Return (x, y) of the center of cell containing provided text 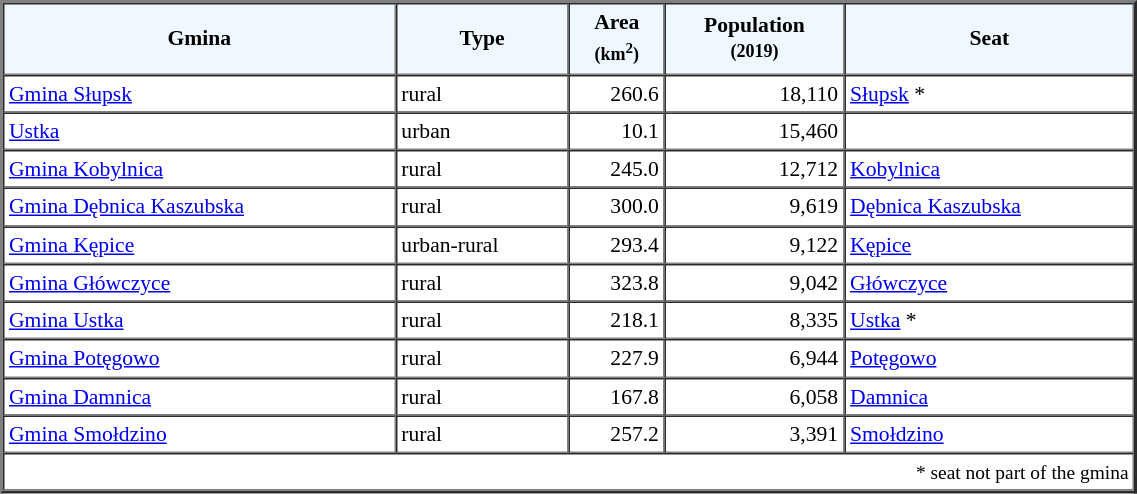
Ustka (199, 131)
Area(km2) (617, 38)
323.8 (617, 283)
Gmina Ustka (199, 321)
3,391 (754, 434)
227.9 (617, 359)
Gmina (199, 38)
Ustka * (990, 321)
167.8 (617, 396)
Gmina Kępice (199, 245)
257.2 (617, 434)
18,110 (754, 93)
Gmina Potęgowo (199, 359)
Population(2019) (754, 38)
260.6 (617, 93)
Kępice (990, 245)
Seat (990, 38)
Gmina Słupsk (199, 93)
15,460 (754, 131)
Smołdzino (990, 434)
Kobylnica (990, 169)
8,335 (754, 321)
9,042 (754, 283)
218.1 (617, 321)
Główczyce (990, 283)
Dębnica Kaszubska (990, 207)
245.0 (617, 169)
10.1 (617, 131)
300.0 (617, 207)
urban-rural (482, 245)
Damnica (990, 396)
Gmina Główczyce (199, 283)
9,122 (754, 245)
* seat not part of the gmina (569, 472)
Gmina Damnica (199, 396)
Gmina Dębnica Kaszubska (199, 207)
Type (482, 38)
Gmina Kobylnica (199, 169)
9,619 (754, 207)
Słupsk * (990, 93)
293.4 (617, 245)
6,058 (754, 396)
6,944 (754, 359)
urban (482, 131)
Gmina Smołdzino (199, 434)
12,712 (754, 169)
Potęgowo (990, 359)
